Return the (X, Y) coordinate for the center point of the cell that contains the specified text.  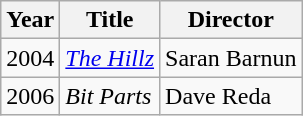
Title (110, 20)
Director (231, 20)
2004 (30, 58)
Year (30, 20)
The Hillz (110, 58)
Bit Parts (110, 96)
Dave Reda (231, 96)
2006 (30, 96)
Saran Barnun (231, 58)
